Identify which cell holds the provided text, then report its [X, Y] central coordinate. 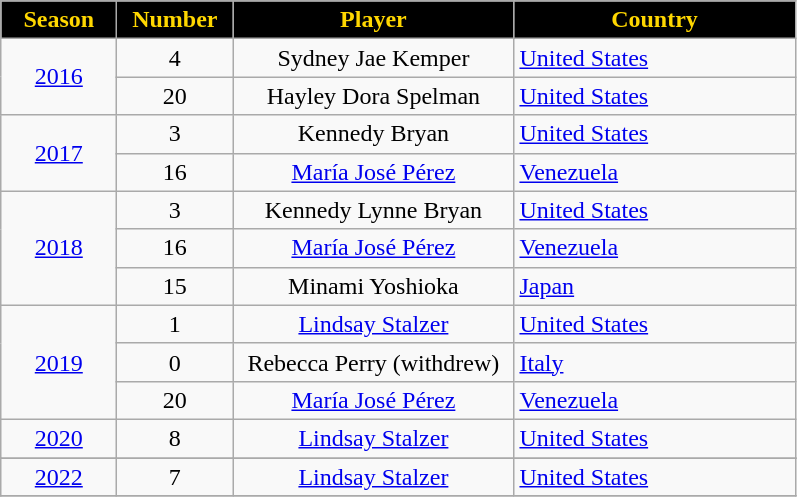
2020 [59, 438]
Country [654, 20]
Season [59, 20]
2018 [59, 248]
4 [175, 58]
2022 [59, 477]
Rebecca Perry (withdrew) [374, 362]
8 [175, 438]
Hayley Dora Spelman [374, 96]
Italy [654, 362]
Sydney Jae Kemper [374, 58]
Japan [654, 286]
1 [175, 324]
2017 [59, 153]
Player [374, 20]
2019 [59, 362]
Kennedy Bryan [374, 134]
Number [175, 20]
15 [175, 286]
7 [175, 477]
0 [175, 362]
Kennedy Lynne Bryan [374, 210]
2016 [59, 77]
Minami Yoshioka [374, 286]
